Determine the [X, Y] coordinate at the center of the cell enclosing the given text.  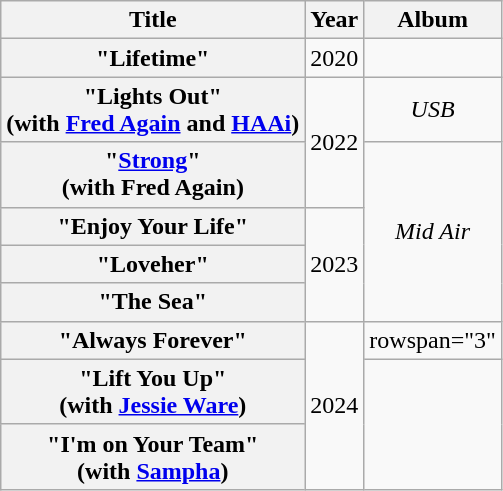
"Enjoy Your Life" [153, 226]
USB [433, 110]
Album [433, 20]
"The Sea" [153, 302]
2024 [334, 405]
2023 [334, 264]
"Always Forever" [153, 340]
"Lift You Up"(with Jessie Ware) [153, 392]
"Lights Out"(with Fred Again and HAAi) [153, 110]
2020 [334, 58]
rowspan="3" [433, 340]
"Strong"(with Fred Again) [153, 174]
Mid Air [433, 232]
2022 [334, 142]
"Loveher" [153, 264]
"Lifetime" [153, 58]
"I'm on Your Team"(with Sampha) [153, 456]
Title [153, 20]
Year [334, 20]
